Locate the cell with the specified text and output its [X, Y] center coordinate. 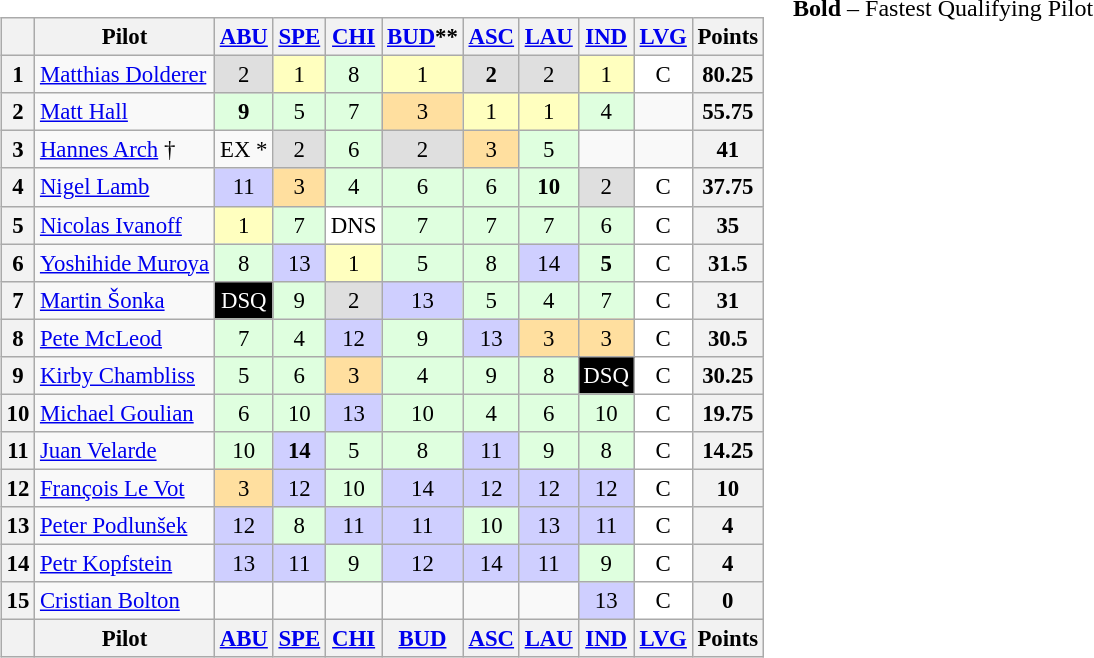
80.25 [728, 75]
Matt Hall [125, 112]
Peter Podlunšek [125, 526]
31.5 [728, 263]
0 [728, 601]
37.75 [728, 187]
55.75 [728, 112]
15 [18, 601]
Hannes Arch † [125, 150]
Pete McLeod [125, 338]
41 [728, 150]
Yoshihide Muroya [125, 263]
Martin Šonka [125, 300]
14.25 [728, 451]
EX * [244, 150]
Kirby Chambliss [125, 375]
Juan Velarde [125, 451]
Petr Kopfstein [125, 563]
Nigel Lamb [125, 187]
30.25 [728, 375]
19.75 [728, 413]
Matthias Dolderer [125, 75]
DNS [354, 225]
31 [728, 300]
30.5 [728, 338]
35 [728, 225]
BUD** [422, 37]
Michael Goulian [125, 413]
François Le Vot [125, 488]
Cristian Bolton [125, 601]
BUD [422, 639]
Nicolas Ivanoff [125, 225]
